Identify which cell holds the provided text, then report its (X, Y) central coordinate. 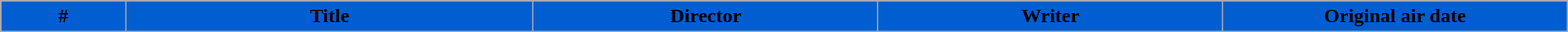
Original air date (1394, 16)
Title (329, 16)
Writer (1050, 16)
# (64, 16)
Director (706, 16)
